Search for the cell housing the specified text and yield its [X, Y] center coordinate. 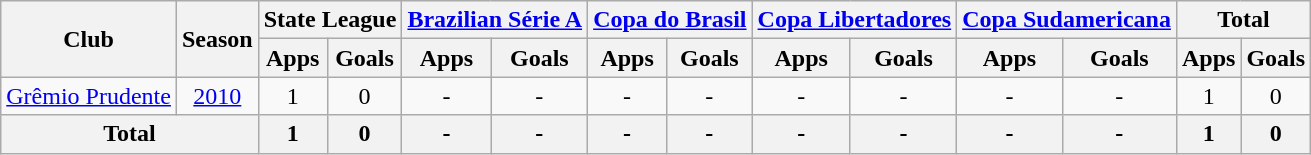
State League [330, 20]
Copa Sudamericana [1067, 20]
Copa Libertadores [854, 20]
Club [89, 39]
Grêmio Prudente [89, 96]
Season [217, 39]
Brazilian Série A [495, 20]
2010 [217, 96]
Copa do Brasil [670, 20]
